Capture the cell that displays the provided text and extract its [x, y] central coordinate. 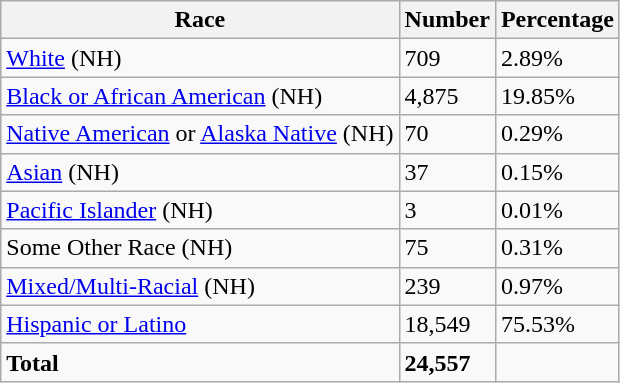
Hispanic or Latino [200, 324]
Number [447, 20]
2.89% [557, 58]
3 [447, 210]
Total [200, 362]
0.15% [557, 172]
0.01% [557, 210]
75.53% [557, 324]
0.29% [557, 134]
Pacific Islander (NH) [200, 210]
Native American or Alaska Native (NH) [200, 134]
Asian (NH) [200, 172]
37 [447, 172]
24,557 [447, 362]
Mixed/Multi-Racial (NH) [200, 286]
0.97% [557, 286]
709 [447, 58]
0.31% [557, 248]
70 [447, 134]
4,875 [447, 96]
18,549 [447, 324]
19.85% [557, 96]
75 [447, 248]
Black or African American (NH) [200, 96]
Race [200, 20]
239 [447, 286]
Some Other Race (NH) [200, 248]
Percentage [557, 20]
White (NH) [200, 58]
